Provide the (x, y) coordinate of the cell's center where the given text is located.  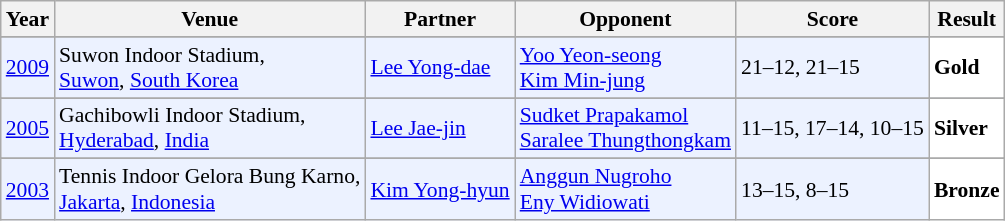
13–15, 8–15 (832, 190)
Partner (440, 19)
2003 (28, 190)
Silver (967, 128)
Year (28, 19)
Score (832, 19)
21–12, 21–15 (832, 68)
Opponent (626, 19)
Suwon Indoor Stadium,Suwon, South Korea (210, 68)
Bronze (967, 190)
Venue (210, 19)
Sudket Prapakamol Saralee Thungthongkam (626, 128)
11–15, 17–14, 10–15 (832, 128)
Lee Jae-jin (440, 128)
Gold (967, 68)
2005 (28, 128)
Kim Yong-hyun (440, 190)
Result (967, 19)
Gachibowli Indoor Stadium,Hyderabad, India (210, 128)
Tennis Indoor Gelora Bung Karno,Jakarta, Indonesia (210, 190)
Yoo Yeon-seong Kim Min-jung (626, 68)
Anggun Nugroho Eny Widiowati (626, 190)
2009 (28, 68)
Lee Yong-dae (440, 68)
